Locate the cell with the specified text and output its (x, y) center coordinate. 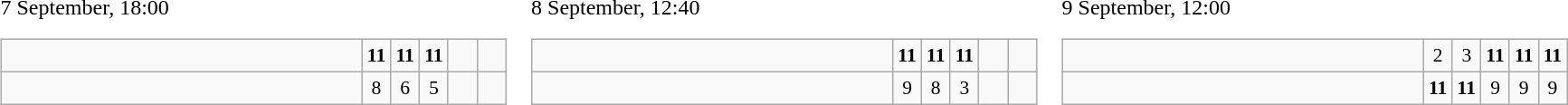
6 (405, 88)
5 (434, 88)
2 (1438, 56)
